Detect which cell encompasses the target text, then output its (X, Y) center coordinate. 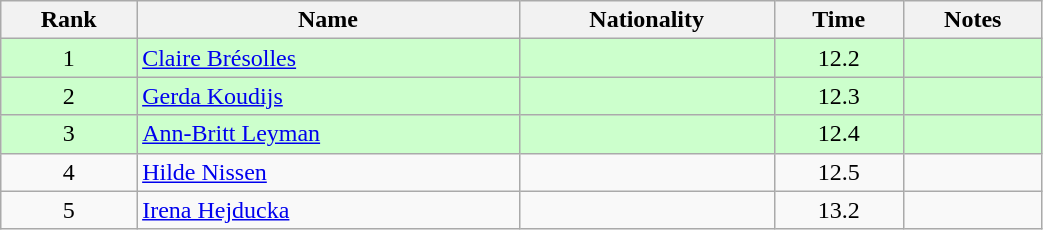
12.4 (839, 134)
3 (69, 134)
12.2 (839, 58)
5 (69, 210)
Hilde Nissen (328, 172)
Rank (69, 20)
Name (328, 20)
4 (69, 172)
12.5 (839, 172)
Notes (974, 20)
Claire Brésolles (328, 58)
Ann-Britt Leyman (328, 134)
Nationality (646, 20)
13.2 (839, 210)
Time (839, 20)
12.3 (839, 96)
Gerda Koudijs (328, 96)
1 (69, 58)
2 (69, 96)
Irena Hejducka (328, 210)
